Scan for the cell matching the given text and deliver its (x, y) coordinate at center. 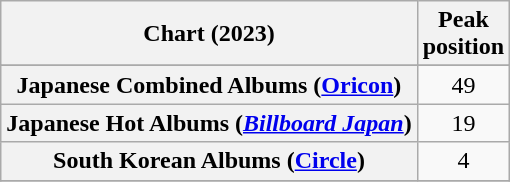
49 (463, 85)
Peakposition (463, 34)
Japanese Hot Albums (Billboard Japan) (209, 123)
4 (463, 161)
19 (463, 123)
Chart (2023) (209, 34)
South Korean Albums (Circle) (209, 161)
Japanese Combined Albums (Oricon) (209, 85)
